Return [X, Y] of the center of cell containing provided text 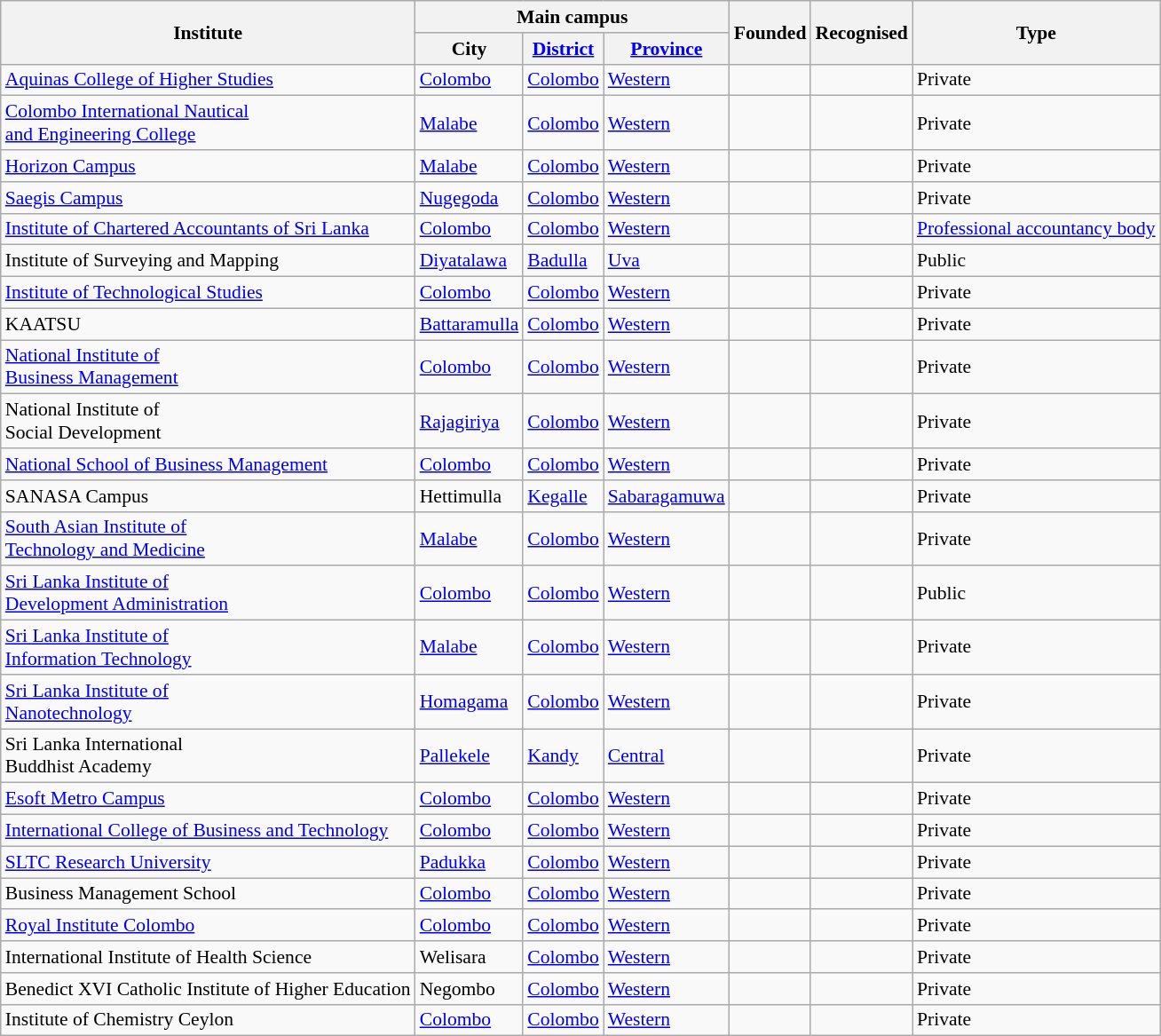
Battaramulla [470, 324]
KAATSU [208, 324]
South Asian Institute ofTechnology and Medicine [208, 538]
SLTC Research University [208, 862]
Institute of Technological Studies [208, 293]
Hettimulla [470, 496]
Diyatalawa [470, 261]
Badulla [563, 261]
Benedict XVI Catholic Institute of Higher Education [208, 989]
International Institute of Health Science [208, 957]
International College of Business and Technology [208, 831]
Main campus [573, 17]
Sri Lanka InternationalBuddhist Academy [208, 756]
City [470, 49]
Kegalle [563, 496]
Padukka [470, 862]
National Institute ofBusiness Management [208, 368]
Institute of Surveying and Mapping [208, 261]
Province [667, 49]
Colombo International Nauticaland Engineering College [208, 123]
Pallekele [470, 756]
Sri Lanka Institute ofInformation Technology [208, 648]
National School of Business Management [208, 464]
Welisara [470, 957]
Aquinas College of Higher Studies [208, 80]
Sri Lanka Institute ofDevelopment Administration [208, 593]
Royal Institute Colombo [208, 926]
Nugegoda [470, 198]
Type [1037, 32]
SANASA Campus [208, 496]
Uva [667, 261]
Negombo [470, 989]
Esoft Metro Campus [208, 799]
Sabaragamuwa [667, 496]
Sri Lanka Institute ofNanotechnology [208, 701]
Saegis Campus [208, 198]
Institute of Chemistry Ceylon [208, 1020]
Central [667, 756]
District [563, 49]
Kandy [563, 756]
Business Management School [208, 894]
Founded [770, 32]
Recognised [861, 32]
National Institute ofSocial Development [208, 421]
Rajagiriya [470, 421]
Institute [208, 32]
Professional accountancy body [1037, 229]
Homagama [470, 701]
Institute of Chartered Accountants of Sri Lanka [208, 229]
Horizon Campus [208, 166]
